Scan for the cell matching the given text and deliver its (X, Y) coordinate at center. 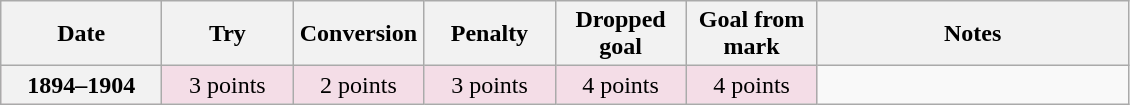
Try (228, 34)
2 points (358, 85)
Date (82, 34)
Penalty (490, 34)
Conversion (358, 34)
Goal from mark (752, 34)
Notes (972, 34)
1894–1904 (82, 85)
Dropped goal (620, 34)
